From the cell containing the given text, extract its center point as [x, y] coordinate. 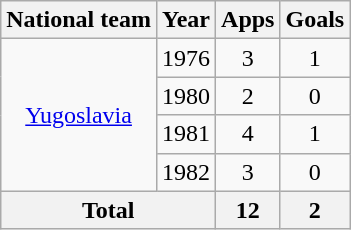
4 [248, 134]
Apps [248, 20]
National team [79, 20]
1976 [186, 58]
Year [186, 20]
Goals [315, 20]
1980 [186, 96]
12 [248, 210]
Total [108, 210]
1982 [186, 172]
1981 [186, 134]
Yugoslavia [79, 115]
